From the cell containing the given text, extract its center point as (x, y) coordinate. 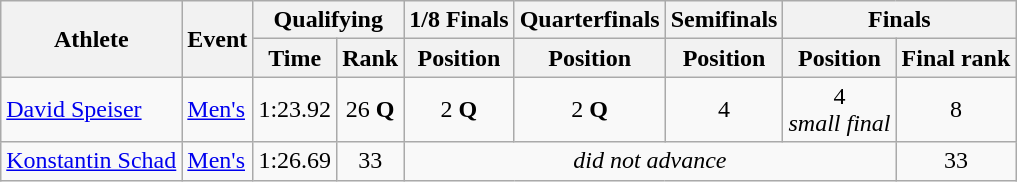
1:23.92 (295, 110)
Qualifying (328, 20)
Konstantin Schad (92, 161)
Semifinals (724, 20)
Finals (900, 20)
1:26.69 (295, 161)
Time (295, 58)
Final rank (956, 58)
Event (218, 39)
Athlete (92, 39)
26 Q (370, 110)
Quarterfinals (590, 20)
Rank (370, 58)
8 (956, 110)
4 (724, 110)
David Speiser (92, 110)
1/8 Finals (459, 20)
did not advance (650, 161)
4small final (840, 110)
